From the cell containing the given text, extract its center point as (X, Y) coordinate. 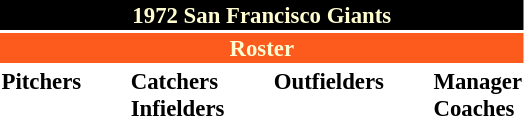
Roster (262, 48)
1972 San Francisco Giants (262, 15)
